Identify which cell holds the provided text, then report its [X, Y] central coordinate. 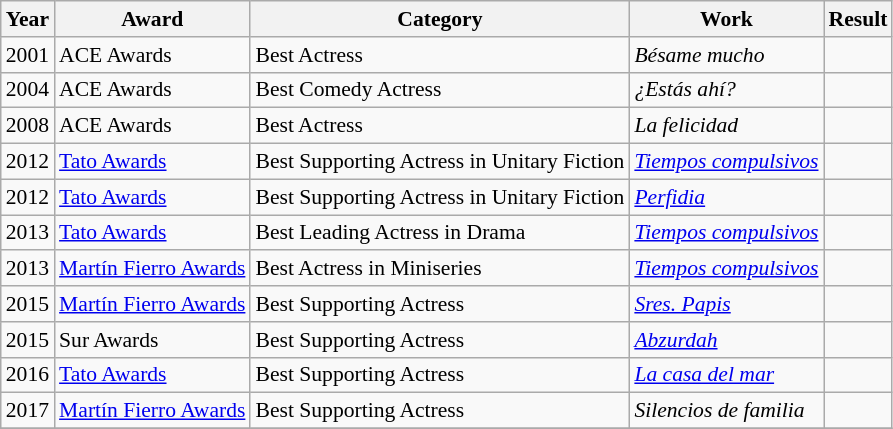
Sres. Papis [726, 304]
2016 [28, 375]
La casa del mar [726, 375]
Work [726, 19]
Result [858, 19]
2001 [28, 55]
Silencios de familia [726, 411]
Best Leading Actress in Drama [440, 233]
Perfidia [726, 197]
Bésame mucho [726, 55]
Best Comedy Actress [440, 90]
2017 [28, 411]
Abzurdah [726, 340]
Sur Awards [152, 340]
Year [28, 19]
Award [152, 19]
2008 [28, 126]
Category [440, 19]
Best Actress in Miniseries [440, 269]
¿Estás ahí? [726, 90]
La felicidad [726, 126]
2004 [28, 90]
